Identify which cell holds the provided text, then report its [X, Y] central coordinate. 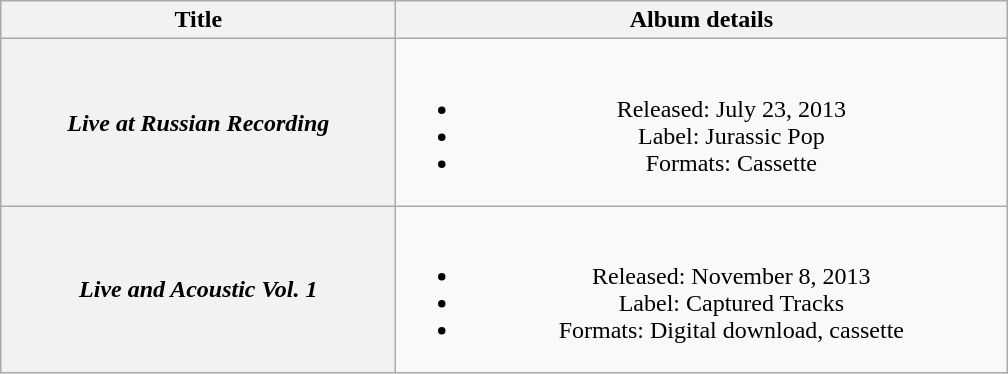
Album details [702, 20]
Released: July 23, 2013 Label: Jurassic PopFormats: Cassette [702, 122]
Title [198, 20]
Released: November 8, 2013 Label: Captured TracksFormats: Digital download, cassette [702, 290]
Live at Russian Recording [198, 122]
Live and Acoustic Vol. 1 [198, 290]
